Output the (X, Y) coordinate of the center of the cell containing the given text.  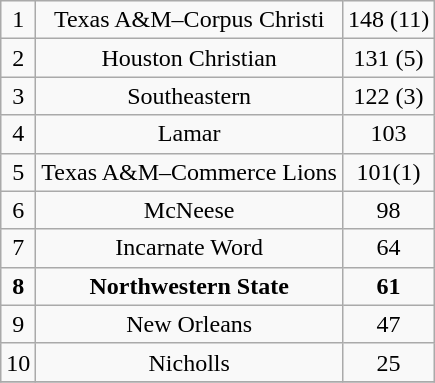
5 (18, 172)
Nicholls (190, 362)
Houston Christian (190, 58)
10 (18, 362)
Incarnate Word (190, 248)
McNeese (190, 210)
4 (18, 134)
7 (18, 248)
131 (5) (388, 58)
148 (11) (388, 20)
Northwestern State (190, 286)
101(1) (388, 172)
New Orleans (190, 324)
64 (388, 248)
3 (18, 96)
9 (18, 324)
Lamar (190, 134)
8 (18, 286)
61 (388, 286)
25 (388, 362)
103 (388, 134)
98 (388, 210)
6 (18, 210)
Texas A&M–Commerce Lions (190, 172)
122 (3) (388, 96)
Southeastern (190, 96)
47 (388, 324)
Texas A&M–Corpus Christi (190, 20)
1 (18, 20)
2 (18, 58)
